Search for the cell housing the specified text and yield its [X, Y] center coordinate. 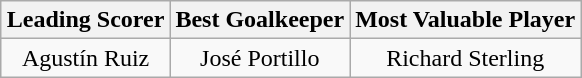
Agustín Ruiz [86, 58]
José Portillo [260, 58]
Most Valuable Player [466, 20]
Leading Scorer [86, 20]
Richard Sterling [466, 58]
Best Goalkeeper [260, 20]
